For the text-containing cell, return its midpoint in [x, y] coordinate format. 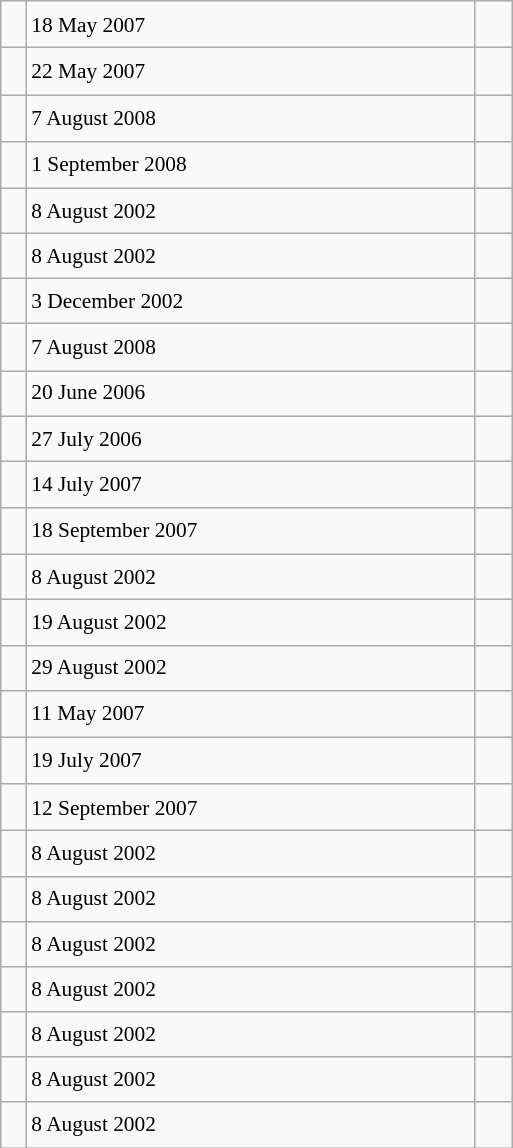
3 December 2002 [250, 302]
22 May 2007 [250, 72]
11 May 2007 [250, 714]
29 August 2002 [250, 668]
12 September 2007 [250, 808]
27 July 2006 [250, 438]
20 June 2006 [250, 394]
18 May 2007 [250, 24]
19 July 2007 [250, 760]
14 July 2007 [250, 484]
18 September 2007 [250, 532]
19 August 2002 [250, 622]
1 September 2008 [250, 164]
